Pinpoint the cell where the given text exists, returning its (x, y) midpoint coordinate. 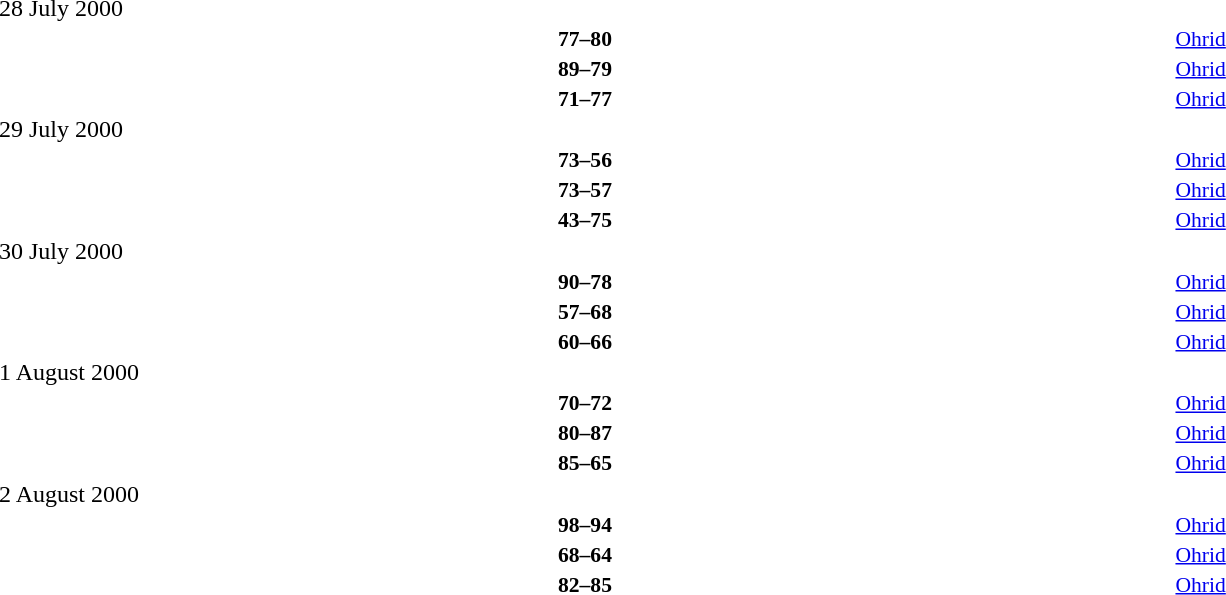
85–65 (584, 463)
80–87 (584, 433)
90–78 (584, 282)
71–77 (584, 98)
68–64 (584, 554)
98–94 (584, 524)
43–75 (584, 220)
73–56 (584, 160)
60–66 (584, 342)
89–79 (584, 68)
73–57 (584, 190)
77–80 (584, 38)
70–72 (584, 403)
57–68 (584, 312)
